Locate the cell with the specified text and output its (x, y) center coordinate. 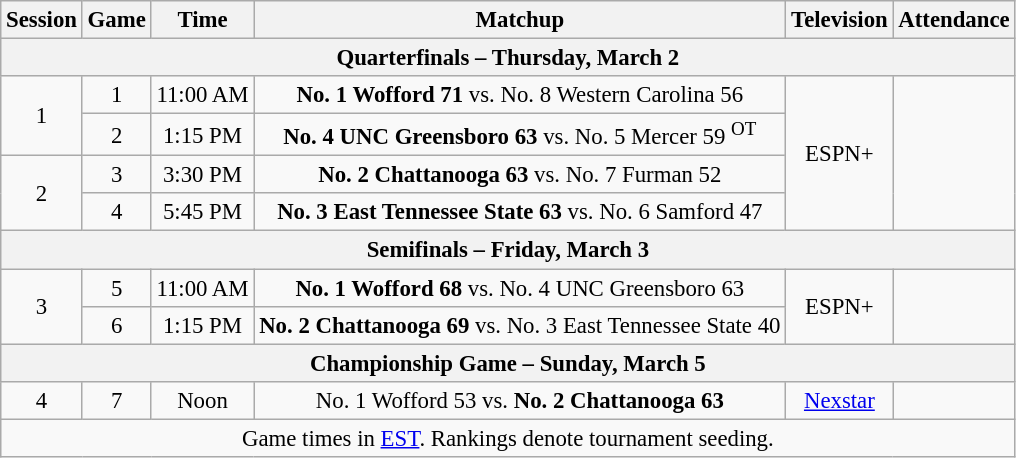
Television (840, 20)
Semifinals – Friday, March 3 (508, 250)
Noon (202, 400)
Championship Game – Sunday, March 5 (508, 363)
7 (116, 400)
Nexstar (840, 400)
No. 2 Chattanooga 69 vs. No. 3 East Tennessee State 40 (520, 325)
No. 1 Wofford 68 vs. No. 4 UNC Greensboro 63 (520, 288)
Matchup (520, 20)
Attendance (954, 20)
No. 2 Chattanooga 63 vs. No. 7 Furman 52 (520, 175)
Quarterfinals – Thursday, March 2 (508, 58)
Session (42, 20)
No. 3 East Tennessee State 63 vs. No. 6 Samford 47 (520, 213)
No. 1 Wofford 53 vs. No. 2 Chattanooga 63 (520, 400)
Game (116, 20)
Time (202, 20)
6 (116, 325)
No. 1 Wofford 71 vs. No. 8 Western Carolina 56 (520, 95)
No. 4 UNC Greensboro 63 vs. No. 5 Mercer 59 OT (520, 135)
3:30 PM (202, 175)
Game times in EST. Rankings denote tournament seeding. (508, 438)
5 (116, 288)
5:45 PM (202, 213)
